Extract the (X, Y) coordinate from the center of the cell holding the provided text.  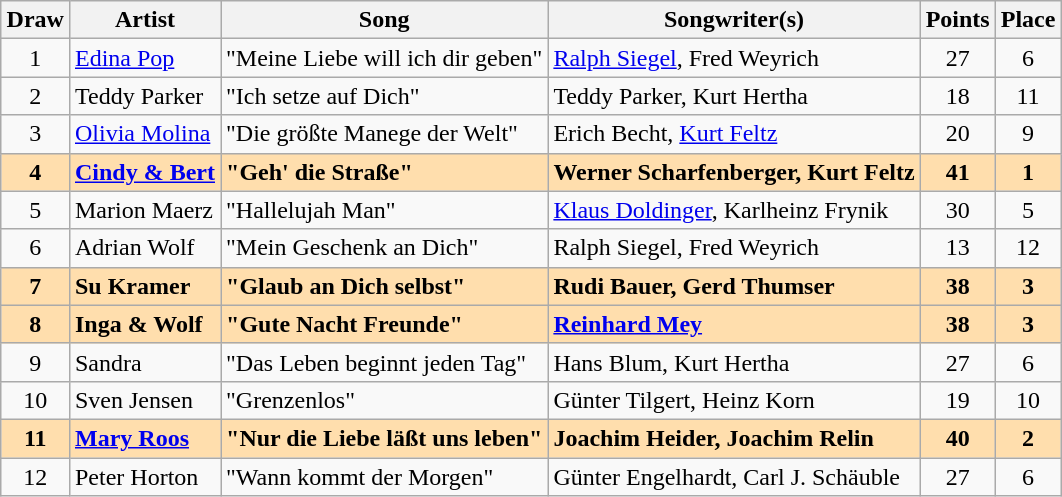
Teddy Parker, Kurt Hertha (734, 96)
"Mein Geschenk an Dich" (384, 248)
Place (1028, 20)
7 (35, 286)
Olivia Molina (144, 134)
Reinhard Mey (734, 324)
20 (958, 134)
"Das Leben beginnt jeden Tag" (384, 362)
"Geh' die Straße" (384, 172)
"Wann kommt der Morgen" (384, 477)
Songwriter(s) (734, 20)
Mary Roos (144, 438)
Sandra (144, 362)
4 (35, 172)
"Glaub an Dich selbst" (384, 286)
30 (958, 210)
8 (35, 324)
40 (958, 438)
"Gute Nacht Freunde" (384, 324)
18 (958, 96)
Teddy Parker (144, 96)
Song (384, 20)
Points (958, 20)
Rudi Bauer, Gerd Thumser (734, 286)
Artist (144, 20)
Günter Engelhardt, Carl J. Schäuble (734, 477)
Draw (35, 20)
Erich Becht, Kurt Feltz (734, 134)
Hans Blum, Kurt Hertha (734, 362)
"Hallelujah Man" (384, 210)
Klaus Doldinger, Karlheinz Frynik (734, 210)
"Ich setze auf Dich" (384, 96)
Cindy & Bert (144, 172)
Inga & Wolf (144, 324)
41 (958, 172)
Günter Tilgert, Heinz Korn (734, 400)
Su Kramer (144, 286)
Sven Jensen (144, 400)
Peter Horton (144, 477)
Werner Scharfenberger, Kurt Feltz (734, 172)
19 (958, 400)
Marion Maerz (144, 210)
"Grenzenlos" (384, 400)
"Nur die Liebe läßt uns leben" (384, 438)
"Die größte Manege der Welt" (384, 134)
Adrian Wolf (144, 248)
Joachim Heider, Joachim Relin (734, 438)
13 (958, 248)
Edina Pop (144, 58)
"Meine Liebe will ich dir geben" (384, 58)
